Return the (x, y) coordinate for the center point of the cell that contains the specified text.  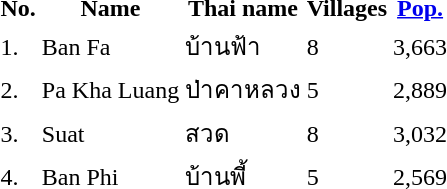
ป่าคาหลวง (243, 90)
Suat (110, 133)
5 (346, 90)
Ban Fa (110, 46)
สวด (243, 133)
บ้านฟ้า (243, 46)
Pa Kha Luang (110, 90)
